Extract the [X, Y] coordinate from the center of the cell holding the provided text.  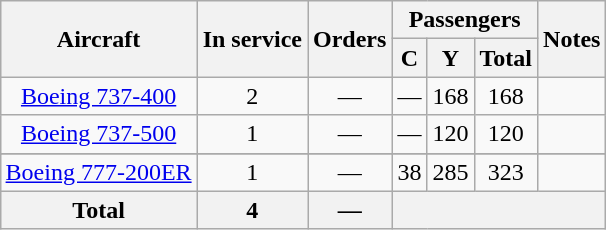
Boeing 737-400 [98, 96]
Boeing 737-500 [98, 134]
2 [252, 96]
Orders [350, 39]
Y [450, 58]
38 [410, 172]
323 [506, 172]
4 [252, 210]
285 [450, 172]
Notes [572, 39]
Boeing 777-200ER [98, 172]
Passengers [465, 20]
C [410, 58]
Aircraft [98, 39]
In service [252, 39]
